Determine the (X, Y) coordinate at the center of the cell enclosing the given text.  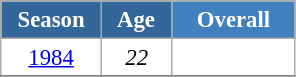
Overall (234, 20)
1984 (52, 58)
Season (52, 20)
Age (136, 20)
22 (136, 58)
